Pinpoint the cell where the given text exists, returning its (X, Y) midpoint coordinate. 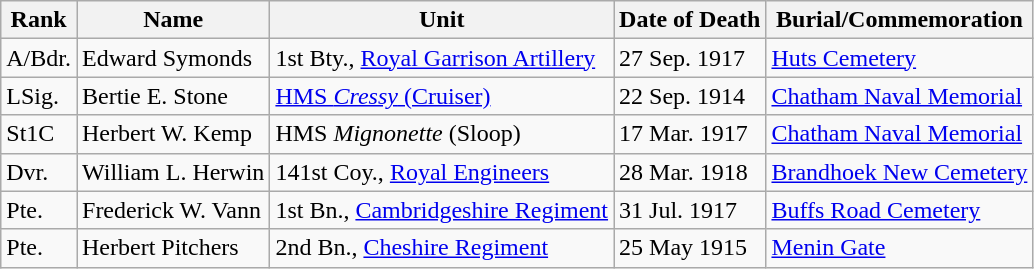
25 May 1915 (690, 248)
31 Jul. 1917 (690, 210)
A/Bdr. (39, 58)
Bertie E. Stone (172, 96)
17 Mar. 1917 (690, 134)
Name (172, 20)
St1C (39, 134)
William L. Herwin (172, 172)
Rank (39, 20)
Brandhoek New Cemetery (900, 172)
2nd Bn., Cheshire Regiment (442, 248)
Unit (442, 20)
Herbert Pitchers (172, 248)
1st Bn., Cambridgeshire Regiment (442, 210)
Dvr. (39, 172)
Burial/Commemoration (900, 20)
Date of Death (690, 20)
Herbert W. Kemp (172, 134)
HMS Mignonette (Sloop) (442, 134)
141st Coy., Royal Engineers (442, 172)
Huts Cemetery (900, 58)
28 Mar. 1918 (690, 172)
HMS Cressy (Cruiser) (442, 96)
LSig. (39, 96)
Frederick W. Vann (172, 210)
Menin Gate (900, 248)
1st Bty., Royal Garrison Artillery (442, 58)
22 Sep. 1914 (690, 96)
Edward Symonds (172, 58)
27 Sep. 1917 (690, 58)
Buffs Road Cemetery (900, 210)
